Determine the [X, Y] coordinate at the center of the cell enclosing the given text.  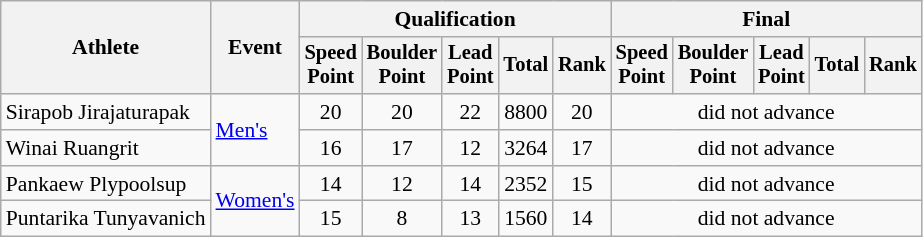
Pankaew Plypoolsup [106, 184]
1560 [526, 219]
2352 [526, 184]
Sirapob Jirajaturapak [106, 112]
22 [470, 112]
8 [402, 219]
8800 [526, 112]
Qualification [456, 19]
Puntarika Tunyavanich [106, 219]
13 [470, 219]
Men's [256, 130]
3264 [526, 148]
Winai Ruangrit [106, 148]
Women's [256, 202]
16 [331, 148]
Athlete [106, 48]
Event [256, 48]
Final [766, 19]
